Determine the [X, Y] coordinate at the center of the cell enclosing the given text.  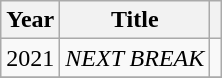
NEXT BREAK [135, 58]
2021 [30, 58]
Year [30, 20]
Title [135, 20]
